Extract the (x, y) coordinate from the center of the cell holding the provided text.  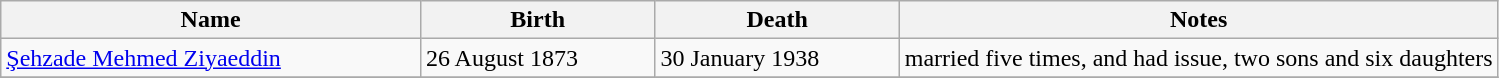
30 January 1938 (777, 58)
married five times, and had issue, two sons and six daughters (1198, 58)
Şehzade Mehmed Ziyaeddin (211, 58)
Birth (538, 20)
Death (777, 20)
Notes (1198, 20)
26 August 1873 (538, 58)
Name (211, 20)
